Return the [X, Y] coordinate for the center point of the cell that contains the specified text.  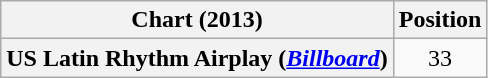
US Latin Rhythm Airplay (Billboard) [197, 58]
Chart (2013) [197, 20]
33 [440, 58]
Position [440, 20]
